Pinpoint the cell where the given text exists, returning its [x, y] midpoint coordinate. 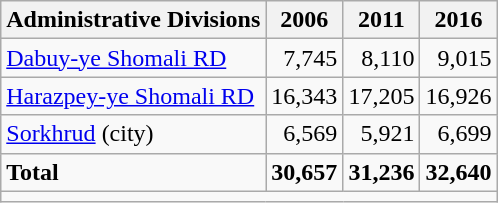
Total [134, 172]
Dabuy-ye Shomali RD [134, 58]
5,921 [382, 134]
Administrative Divisions [134, 20]
7,745 [304, 58]
2006 [304, 20]
31,236 [382, 172]
6,699 [458, 134]
17,205 [382, 96]
30,657 [304, 172]
Sorkhrud (city) [134, 134]
16,343 [304, 96]
9,015 [458, 58]
Harazpey-ye Shomali RD [134, 96]
6,569 [304, 134]
2011 [382, 20]
2016 [458, 20]
16,926 [458, 96]
32,640 [458, 172]
8,110 [382, 58]
